Find where the given text appears and provide that cell's center as (X, Y) coordinate. 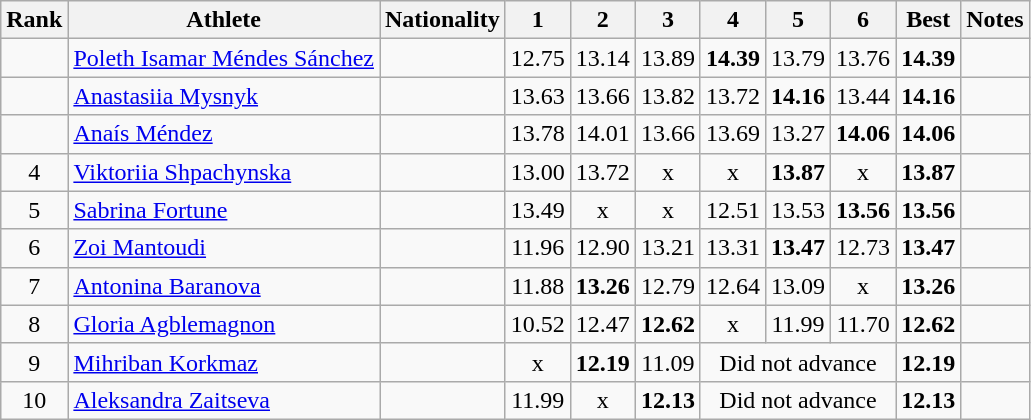
14.01 (602, 134)
Notes (995, 20)
Athlete (224, 20)
13.89 (668, 58)
13.49 (538, 210)
3 (668, 20)
10.52 (538, 324)
8 (34, 324)
13.82 (668, 96)
12.79 (668, 286)
13.69 (732, 134)
13.63 (538, 96)
13.79 (798, 58)
Sabrina Fortune (224, 210)
Nationality (443, 20)
13.27 (798, 134)
11.09 (668, 362)
Mihriban Korkmaz (224, 362)
13.78 (538, 134)
13.14 (602, 58)
Gloria Agblemagnon (224, 324)
13.44 (864, 96)
9 (34, 362)
Anaís Méndez (224, 134)
12.47 (602, 324)
1 (538, 20)
13.09 (798, 286)
Best (928, 20)
11.70 (864, 324)
11.96 (538, 248)
7 (34, 286)
12.73 (864, 248)
12.64 (732, 286)
Zoi Mantoudi (224, 248)
13.21 (668, 248)
12.51 (732, 210)
10 (34, 400)
11.88 (538, 286)
Poleth Isamar Méndes Sánchez (224, 58)
Aleksandra Zaitseva (224, 400)
12.90 (602, 248)
13.53 (798, 210)
Rank (34, 20)
Anastasiia Mysnyk (224, 96)
Viktoriia Shpachynska (224, 172)
13.76 (864, 58)
Antonina Baranova (224, 286)
13.00 (538, 172)
12.75 (538, 58)
2 (602, 20)
13.31 (732, 248)
